Search for the cell housing the specified text and yield its [X, Y] center coordinate. 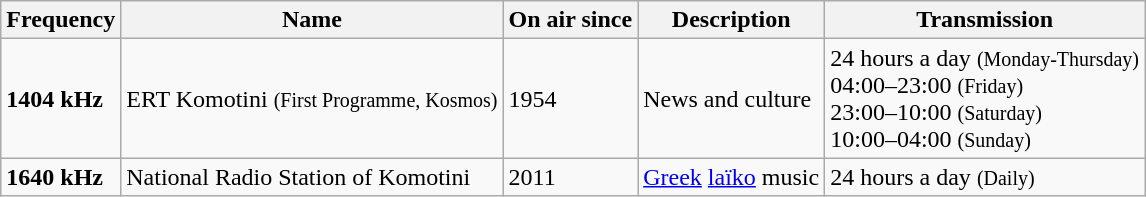
News and culture [732, 98]
Name [312, 20]
Frequency [61, 20]
24 hours a day (Monday-Thursday) 04:00–23:00 (Friday) 23:00–10:00 (Saturday) 10:00–04:00 (Sunday) [985, 98]
Greek laïko music [732, 177]
2011 [570, 177]
Transmission [985, 20]
1954 [570, 98]
National Radio Station of Komotini [312, 177]
ERT Komotini (First Programme, Kosmos) [312, 98]
1640 kHz [61, 177]
24 hours a day (Daily) [985, 177]
On air since [570, 20]
Description [732, 20]
1404 kHz [61, 98]
